Output the [X, Y] coordinate of the center of the cell containing the given text.  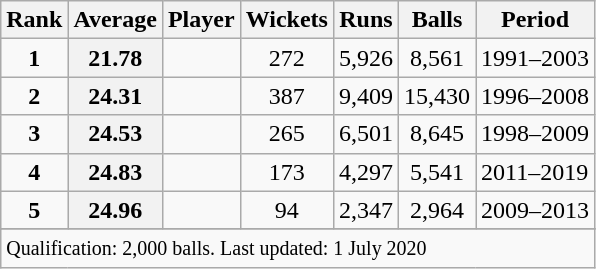
94 [286, 210]
9,409 [366, 96]
6,501 [366, 134]
8,645 [436, 134]
5 [34, 210]
Balls [436, 20]
21.78 [116, 58]
5,926 [366, 58]
Runs [366, 20]
1991–2003 [536, 58]
2,964 [436, 210]
Qualification: 2,000 balls. Last updated: 1 July 2020 [298, 248]
Rank [34, 20]
Average [116, 20]
272 [286, 58]
15,430 [436, 96]
24.31 [116, 96]
2,347 [366, 210]
2011–2019 [536, 172]
24.83 [116, 172]
24.96 [116, 210]
4,297 [366, 172]
8,561 [436, 58]
5,541 [436, 172]
2009–2013 [536, 210]
1998–2009 [536, 134]
173 [286, 172]
1 [34, 58]
4 [34, 172]
387 [286, 96]
Wickets [286, 20]
24.53 [116, 134]
1996–2008 [536, 96]
2 [34, 96]
3 [34, 134]
Period [536, 20]
Player [201, 20]
265 [286, 134]
